Search for the cell housing the specified text and yield its [x, y] center coordinate. 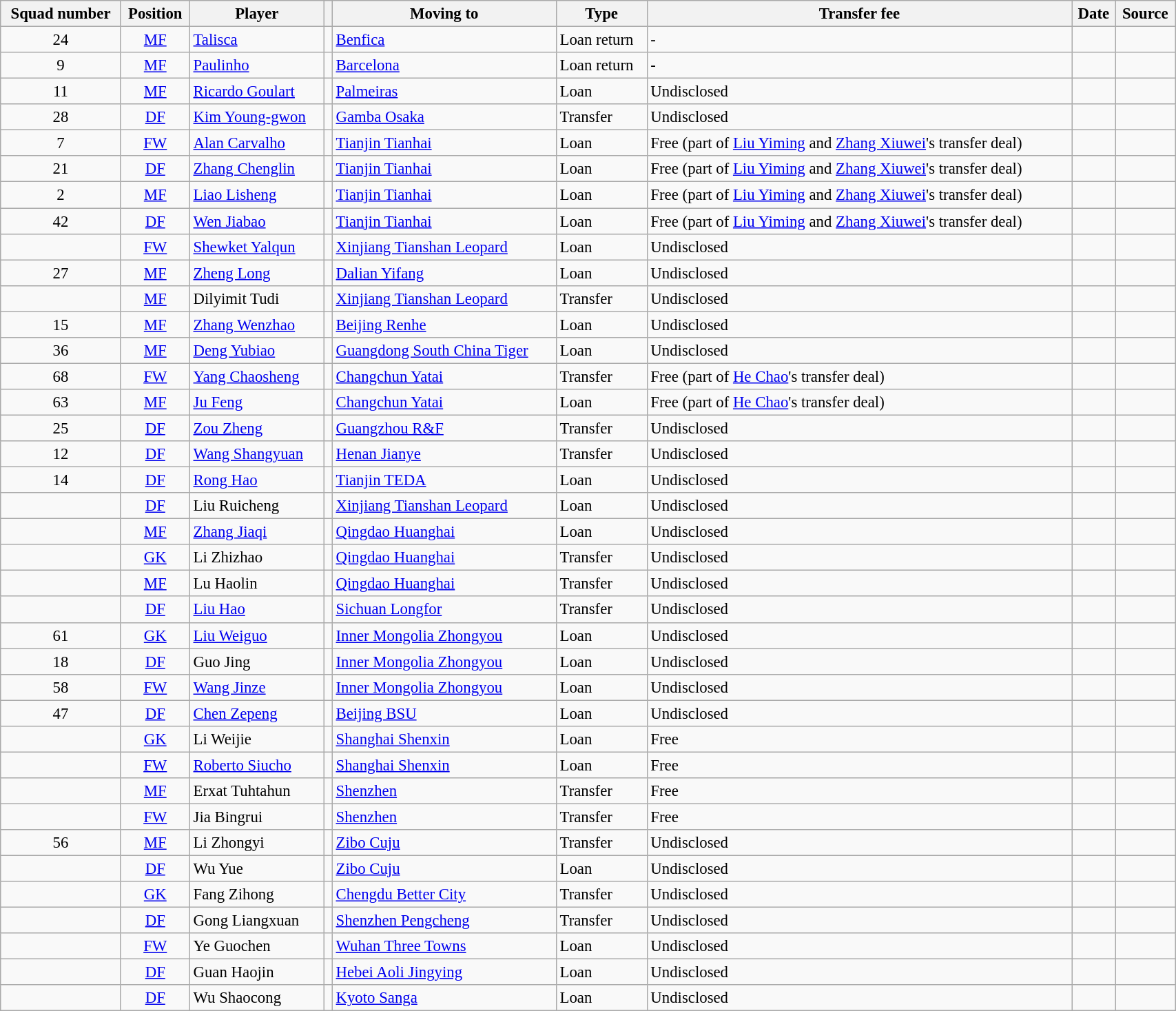
Zhang Jiaqi [256, 532]
Guo Jing [256, 662]
Shenzhen Pengcheng [444, 921]
Gamba Osaka [444, 117]
Rong Hao [256, 480]
Lu Haolin [256, 584]
Liao Lisheng [256, 195]
Type [601, 14]
Position [155, 14]
9 [61, 65]
21 [61, 169]
14 [61, 480]
Beijing BSU [444, 713]
Liu Weiguo [256, 635]
Ricardo Goulart [256, 92]
Benfica [444, 40]
36 [61, 351]
Ju Feng [256, 402]
Yang Chaosheng [256, 376]
28 [61, 117]
Wu Yue [256, 869]
Alan Carvalho [256, 143]
18 [61, 662]
15 [61, 325]
Roberto Siucho [256, 765]
Beijing Renhe [444, 325]
63 [61, 402]
Chengdu Better City [444, 895]
Zheng Long [256, 273]
Wang Shangyuan [256, 454]
Henan Jianye [444, 454]
Wuhan Three Towns [444, 946]
Date [1094, 14]
11 [61, 92]
Gong Liangxuan [256, 921]
42 [61, 221]
Zhang Chenglin [256, 169]
Ye Guochen [256, 946]
Palmeiras [444, 92]
Guangzhou R&F [444, 428]
58 [61, 687]
Jia Bingrui [256, 817]
61 [61, 635]
Paulinho [256, 65]
Zou Zheng [256, 428]
Barcelona [444, 65]
Guan Haojin [256, 972]
Zhang Wenzhao [256, 325]
Hebei Aoli Jingying [444, 972]
Liu Hao [256, 610]
Sichuan Longfor [444, 610]
Li Weijie [256, 739]
Source [1145, 14]
Wang Jinze [256, 687]
Kim Young-gwon [256, 117]
Liu Ruicheng [256, 506]
68 [61, 376]
Li Zhongyi [256, 843]
Deng Yubiao [256, 351]
Erxat Tuhtahun [256, 791]
7 [61, 143]
Wen Jiabao [256, 221]
12 [61, 454]
Transfer fee [860, 14]
25 [61, 428]
Player [256, 14]
Fang Zihong [256, 895]
Dalian Yifang [444, 273]
Chen Zepeng [256, 713]
Moving to [444, 14]
Guangdong South China Tiger [444, 351]
Squad number [61, 14]
Dilyimit Tudi [256, 298]
Talisca [256, 40]
Shewket Yalqun [256, 247]
27 [61, 273]
24 [61, 40]
Li Zhizhao [256, 558]
2 [61, 195]
Tianjin TEDA [444, 480]
47 [61, 713]
56 [61, 843]
